For the text-containing cell, return its midpoint in (x, y) coordinate format. 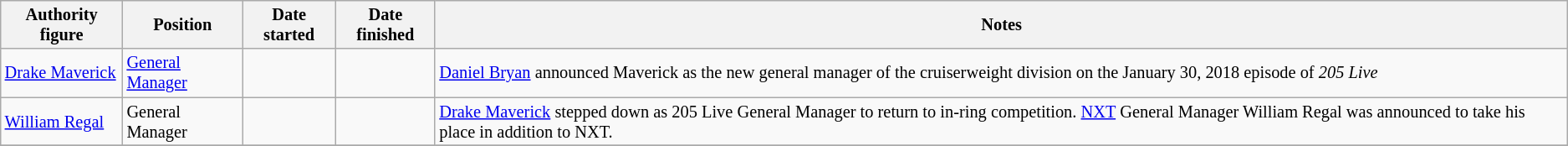
William Regal (62, 122)
Notes (1001, 24)
Date started (289, 24)
Daniel Bryan announced Maverick as the new general manager of the cruiserweight division on the January 30, 2018 episode of 205 Live (1001, 73)
Authority figure (62, 24)
Drake Maverick (62, 73)
Position (182, 24)
Date finished (385, 24)
